Determine the (X, Y) coordinate at the center of the cell enclosing the given text.  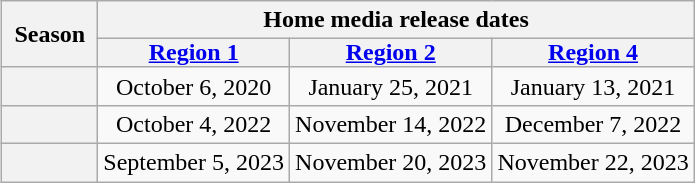
October 6, 2020 (194, 86)
Region 4 (593, 53)
Region 1 (194, 53)
October 4, 2022 (194, 124)
Home media release dates (396, 20)
January 25, 2021 (391, 86)
November 14, 2022 (391, 124)
Season (50, 34)
January 13, 2021 (593, 86)
Region 2 (391, 53)
November 22, 2023 (593, 162)
November 20, 2023 (391, 162)
December 7, 2022 (593, 124)
September 5, 2023 (194, 162)
